Return the (x, y) coordinate for the center point of the cell that contains the specified text.  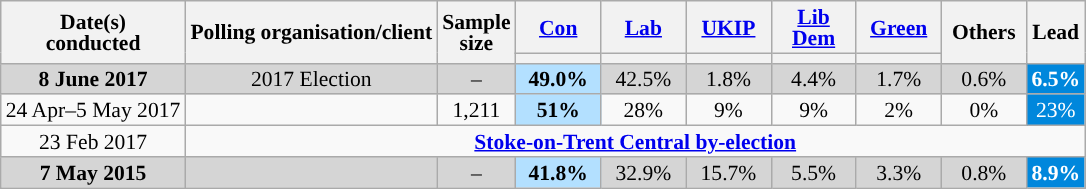
32.9% (644, 172)
3.3% (898, 172)
15.7% (728, 172)
Date(s)conducted (94, 32)
23% (1056, 110)
0.6% (984, 78)
Others (984, 32)
1.7% (898, 78)
6.5% (1056, 78)
23 Feb 2017 (94, 142)
8.9% (1056, 172)
2017 Election (311, 78)
24 Apr–5 May 2017 (94, 110)
42.5% (644, 78)
51% (558, 110)
Samplesize (476, 32)
8 June 2017 (94, 78)
0% (984, 110)
4.4% (814, 78)
0.8% (984, 172)
Con (558, 27)
1.8% (728, 78)
28% (644, 110)
Lib Dem (814, 27)
UKIP (728, 27)
5.5% (814, 172)
Lab (644, 27)
Lead (1056, 32)
49.0% (558, 78)
41.8% (558, 172)
Green (898, 27)
Polling organisation/client (311, 32)
7 May 2015 (94, 172)
1,211 (476, 110)
Stoke-on-Trent Central by-election (635, 142)
2% (898, 110)
